Search for the cell housing the specified text and yield its [X, Y] center coordinate. 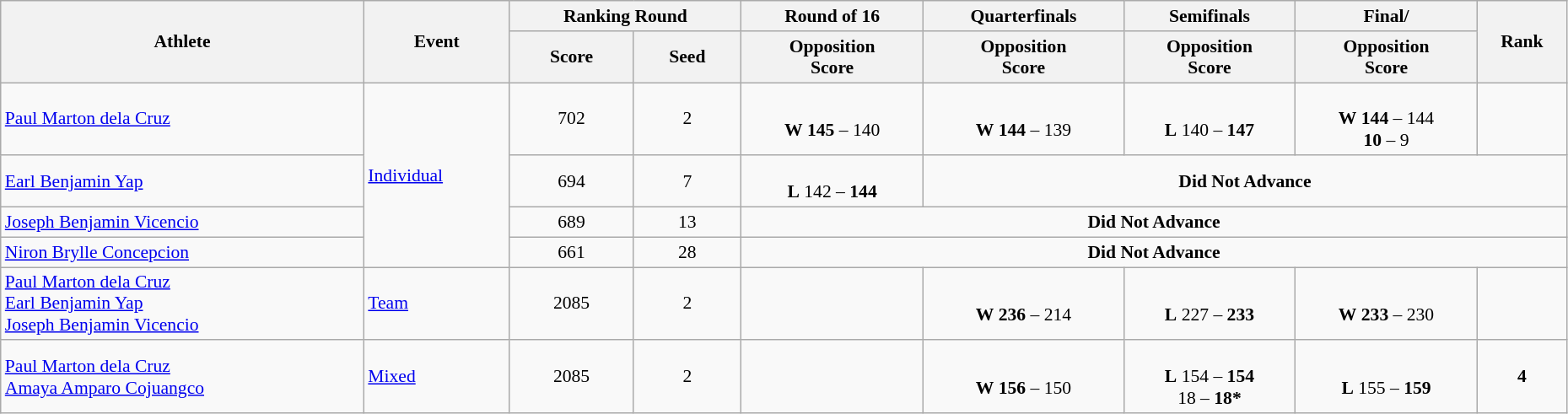
W 144 – 144 10 – 9 [1387, 120]
Earl Benjamin Yap [182, 182]
13 [687, 223]
Athlete [182, 42]
W 144 – 139 [1024, 120]
Paul Marton dela Cruz [182, 120]
L 155 – 159 [1387, 378]
Score [572, 57]
L 154 – 154 18 – 18* [1210, 378]
Semifinals [1210, 16]
661 [572, 252]
W 233 – 230 [1387, 304]
28 [687, 252]
Final/ [1387, 16]
4 [1522, 378]
Niron Brylle Concepcion [182, 252]
L 142 – 144 [832, 182]
702 [572, 120]
Mixed [437, 378]
W 156 – 150 [1024, 378]
Ranking Round [626, 16]
Seed [687, 57]
L 140 – 147 [1210, 120]
Paul Marton dela CruzAmaya Amparo Cojuangco [182, 378]
W 236 – 214 [1024, 304]
Paul Marton dela CruzEarl Benjamin YapJoseph Benjamin Vicencio [182, 304]
Team [437, 304]
Round of 16 [832, 16]
7 [687, 182]
694 [572, 182]
Rank [1522, 42]
Joseph Benjamin Vicencio [182, 223]
Event [437, 42]
Individual [437, 175]
W 145 – 140 [832, 120]
689 [572, 223]
L 227 – 233 [1210, 304]
Quarterfinals [1024, 16]
